Pinpoint the cell where the given text exists, returning its (X, Y) midpoint coordinate. 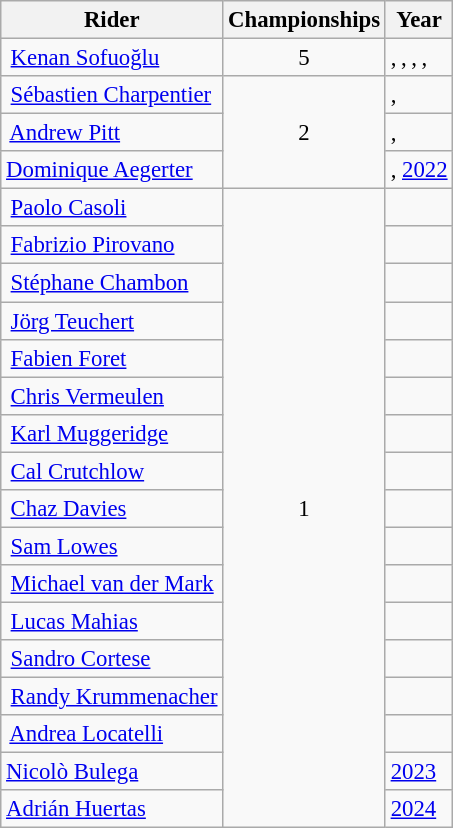
1 (304, 508)
Dominique Aegerter (112, 170)
2023 (419, 772)
Andrea Locatelli (112, 734)
2 (304, 132)
Jörg Teuchert (112, 321)
Fabrizio Pirovano (112, 245)
Year (419, 20)
Kenan Sofuoğlu (112, 58)
Adrián Huertas (112, 809)
Michael van der Mark (112, 584)
Sébastien Charpentier (112, 95)
, , , , (419, 58)
Andrew Pitt (112, 133)
Chris Vermeulen (112, 396)
Randy Krummenacher (112, 697)
Rider (112, 20)
Karl Muggeridge (112, 433)
5 (304, 58)
Sam Lowes (112, 546)
Paolo Casoli (112, 208)
, 2022 (419, 170)
Chaz Davies (112, 509)
Fabien Foret (112, 358)
Sandro Cortese (112, 659)
Nicolò Bulega (112, 772)
Cal Crutchlow (112, 471)
Lucas Mahias (112, 621)
Stéphane Chambon (112, 283)
2024 (419, 809)
Championships (304, 20)
